Scan for the cell matching the given text and deliver its [x, y] coordinate at center. 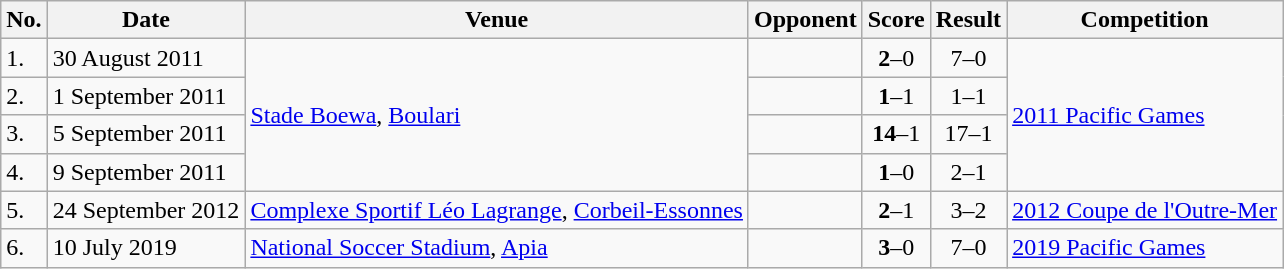
Stade Boewa, Boulari [497, 115]
3–2 [968, 210]
3–0 [896, 248]
Date [146, 20]
5 September 2011 [146, 134]
1. [24, 58]
3. [24, 134]
10 July 2019 [146, 248]
Complexe Sportif Léo Lagrange, Corbeil-Essonnes [497, 210]
9 September 2011 [146, 172]
14–1 [896, 134]
30 August 2011 [146, 58]
24 September 2012 [146, 210]
1 September 2011 [146, 96]
6. [24, 248]
Result [968, 20]
2. [24, 96]
Competition [1145, 20]
Opponent [805, 20]
2012 Coupe de l'Outre-Mer [1145, 210]
17–1 [968, 134]
5. [24, 210]
National Soccer Stadium, Apia [497, 248]
Score [896, 20]
4. [24, 172]
Venue [497, 20]
2–0 [896, 58]
2011 Pacific Games [1145, 115]
1–0 [896, 172]
No. [24, 20]
2019 Pacific Games [1145, 248]
